Locate the cell with the specified text and output its (x, y) center coordinate. 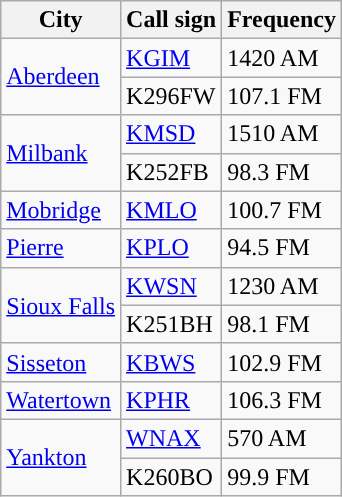
1510 AM (282, 134)
Milbank (61, 153)
K251BH (172, 324)
570 AM (282, 438)
KMLO (172, 210)
94.5 FM (282, 248)
99.9 FM (282, 477)
Mobridge (61, 210)
K296FW (172, 96)
106.3 FM (282, 400)
Watertown (61, 400)
KPHR (172, 400)
98.3 FM (282, 172)
KPLO (172, 248)
K252FB (172, 172)
City (61, 20)
Frequency (282, 20)
KWSN (172, 286)
Aberdeen (61, 77)
Call sign (172, 20)
Sioux Falls (61, 305)
Pierre (61, 248)
WNAX (172, 438)
1230 AM (282, 286)
1420 AM (282, 58)
KMSD (172, 134)
102.9 FM (282, 362)
KGIM (172, 58)
100.7 FM (282, 210)
98.1 FM (282, 324)
107.1 FM (282, 96)
K260BO (172, 477)
KBWS (172, 362)
Yankton (61, 457)
Sisseton (61, 362)
